For the text-containing cell, return its midpoint in (x, y) coordinate format. 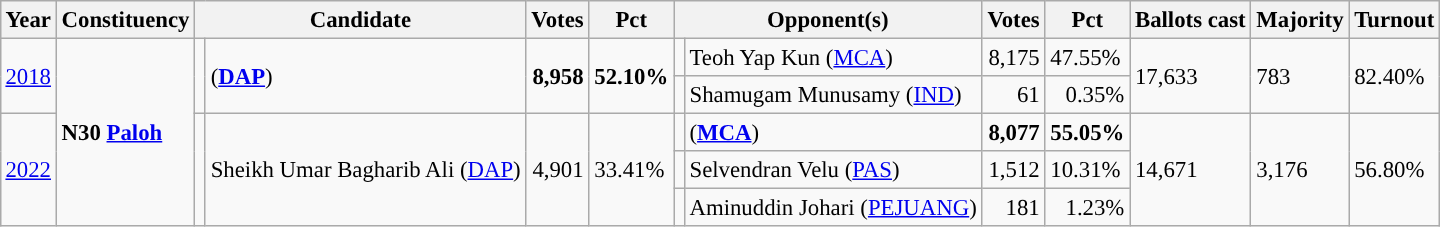
3,176 (1300, 170)
N30 Paloh (125, 132)
33.41% (632, 170)
52.10% (632, 76)
82.40% (1394, 76)
1.23% (1088, 208)
783 (1300, 76)
8,958 (558, 76)
Opponent(s) (828, 20)
181 (1014, 208)
2022 (28, 170)
(MCA) (833, 133)
(DAP) (366, 76)
Turnout (1394, 20)
Teoh Yap Kun (MCA) (833, 57)
56.80% (1394, 170)
Selvendran Velu (PAS) (833, 170)
17,633 (1190, 76)
0.35% (1088, 95)
2018 (28, 76)
Candidate (360, 20)
1,512 (1014, 170)
Aminuddin Johari (PEJUANG) (833, 208)
Sheikh Umar Bagharib Ali (DAP) (366, 170)
Year (28, 20)
55.05% (1088, 133)
14,671 (1190, 170)
8,077 (1014, 133)
Majority (1300, 20)
47.55% (1088, 57)
4,901 (558, 170)
Shamugam Munusamy (IND) (833, 95)
8,175 (1014, 57)
10.31% (1088, 170)
Ballots cast (1190, 20)
61 (1014, 95)
Constituency (125, 20)
